Return [x, y] of the center of cell containing provided text 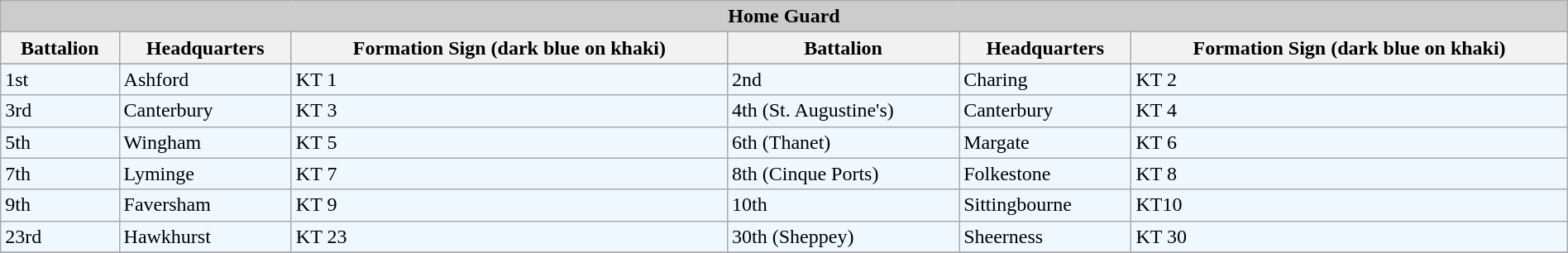
Ashford [205, 79]
5th [60, 142]
KT 8 [1350, 174]
Charing [1045, 79]
3rd [60, 111]
KT 5 [509, 142]
Sheerness [1045, 236]
1st [60, 79]
Sittingbourne [1045, 205]
10th [844, 205]
KT10 [1350, 205]
KT 9 [509, 205]
2nd [844, 79]
Margate [1045, 142]
30th (Sheppey) [844, 236]
KT 30 [1350, 236]
9th [60, 205]
7th [60, 174]
KT 6 [1350, 142]
4th (St. Augustine's) [844, 111]
6th (Thanet) [844, 142]
8th (Cinque Ports) [844, 174]
KT 4 [1350, 111]
KT 7 [509, 174]
KT 2 [1350, 79]
Wingham [205, 142]
Faversham [205, 205]
Folkestone [1045, 174]
KT 23 [509, 236]
23rd [60, 236]
Home Guard [784, 17]
Hawkhurst [205, 236]
KT 3 [509, 111]
Lyminge [205, 174]
KT 1 [509, 79]
